Locate the cell with the specified text and output its (X, Y) center coordinate. 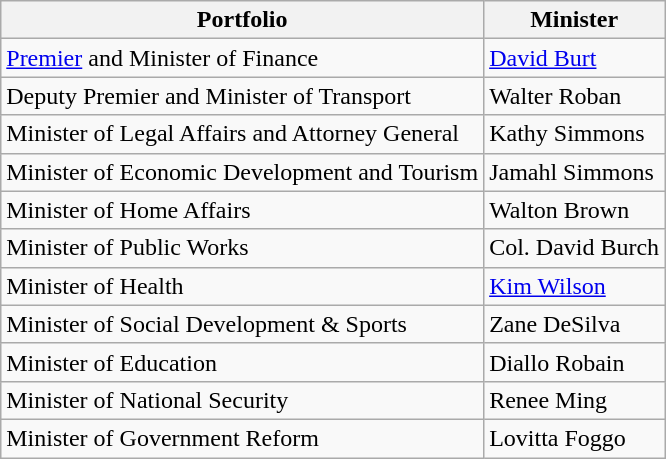
Kim Wilson (574, 286)
Minister of Legal Affairs and Attorney General (242, 134)
Lovitta Foggo (574, 438)
Premier and Minister of Finance (242, 58)
Minister of Economic Development and Tourism (242, 172)
Col. David Burch (574, 248)
Minister of Social Development & Sports (242, 324)
Minister (574, 20)
Minister of Health (242, 286)
Minister of Education (242, 362)
David Burt (574, 58)
Zane DeSilva (574, 324)
Minister of Government Reform (242, 438)
Deputy Premier and Minister of Transport (242, 96)
Minister of Home Affairs (242, 210)
Walton Brown (574, 210)
Diallo Robain (574, 362)
Minister of National Security (242, 400)
Portfolio (242, 20)
Minister of Public Works (242, 248)
Renee Ming (574, 400)
Walter Roban (574, 96)
Kathy Simmons (574, 134)
Jamahl Simmons (574, 172)
